Output the (X, Y) coordinate of the center of the cell containing the given text.  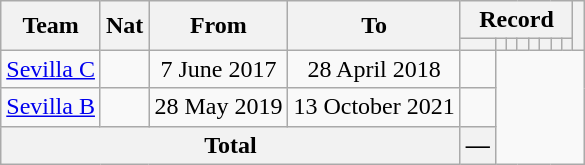
28 May 2019 (218, 107)
To (374, 26)
28 April 2018 (374, 69)
Nat (124, 26)
7 June 2017 (218, 69)
Record (516, 20)
— (478, 145)
Sevilla B (51, 107)
From (218, 26)
Sevilla C (51, 69)
Team (51, 26)
13 October 2021 (374, 107)
Total (231, 145)
